For the text-containing cell, return its midpoint in (X, Y) coordinate format. 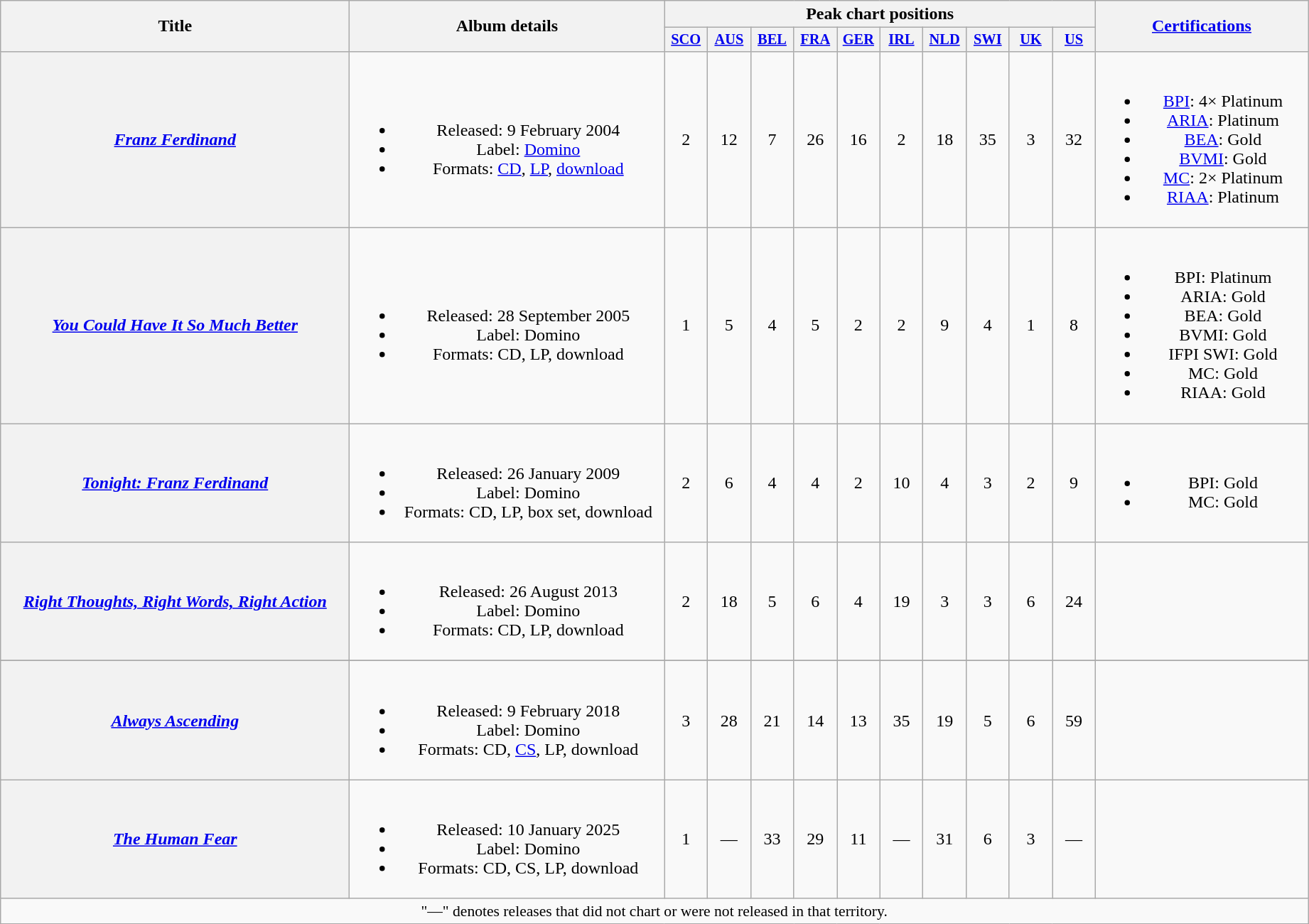
BEL (772, 40)
NLD (945, 40)
29 (816, 839)
24 (1074, 601)
28 (729, 721)
GER (858, 40)
8 (1074, 326)
10 (901, 483)
14 (816, 721)
Right Thoughts, Right Words, Right Action (175, 601)
32 (1074, 139)
33 (772, 839)
26 (816, 139)
UK (1030, 40)
59 (1074, 721)
SWI (988, 40)
Always Ascending (175, 721)
Franz Ferdinand (175, 139)
SCO (686, 40)
21 (772, 721)
Peak chart positions (880, 14)
Released: 26 August 2013Label: DominoFormats: CD, LP, download (507, 601)
Released: 28 September 2005Label: DominoFormats: CD, LP, download (507, 326)
31 (945, 839)
Title (175, 26)
IRL (901, 40)
7 (772, 139)
11 (858, 839)
You Could Have It So Much Better (175, 326)
Released: 9 February 2004Label: DominoFormats: CD, LP, download (507, 139)
Released: 26 January 2009Label: DominoFormats: CD, LP, box set, download (507, 483)
16 (858, 139)
"—" denotes releases that did not chart or were not released in that territory. (654, 911)
BPI: 4× PlatinumARIA: PlatinumBEA: GoldBVMI: GoldMC: 2× PlatinumRIAA: Platinum (1201, 139)
13 (858, 721)
The Human Fear (175, 839)
BPI: PlatinumARIA: GoldBEA: GoldBVMI: GoldIFPI SWI: GoldMC: GoldRIAA: Gold (1201, 326)
BPI: GoldMC: Gold (1201, 483)
Certifications (1201, 26)
AUS (729, 40)
Tonight: Franz Ferdinand (175, 483)
FRA (816, 40)
US (1074, 40)
Released: 10 January 2025Label: DominoFormats: CD, CS, LP, download (507, 839)
Released: 9 February 2018Label: DominoFormats: CD, CS, LP, download (507, 721)
12 (729, 139)
Album details (507, 26)
